Locate the cell with the specified text and output its [X, Y] center coordinate. 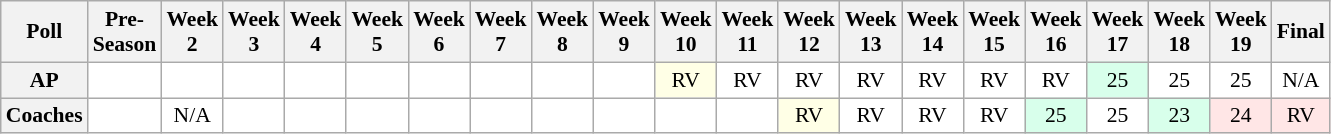
Week12 [809, 32]
Week6 [439, 32]
Week2 [192, 32]
Final [1301, 32]
Week8 [562, 32]
23 [1179, 116]
Coaches [44, 116]
Week10 [686, 32]
AP [44, 80]
Week4 [316, 32]
Week9 [624, 32]
24 [1241, 116]
Week13 [871, 32]
Week17 [1118, 32]
Poll [44, 32]
Week14 [933, 32]
Week3 [254, 32]
Week11 [748, 32]
Pre-Season [125, 32]
Week15 [994, 32]
Week18 [1179, 32]
Week16 [1056, 32]
Week5 [377, 32]
Week19 [1241, 32]
Week7 [501, 32]
